Find where the given text appears and provide that cell's center as [x, y] coordinate. 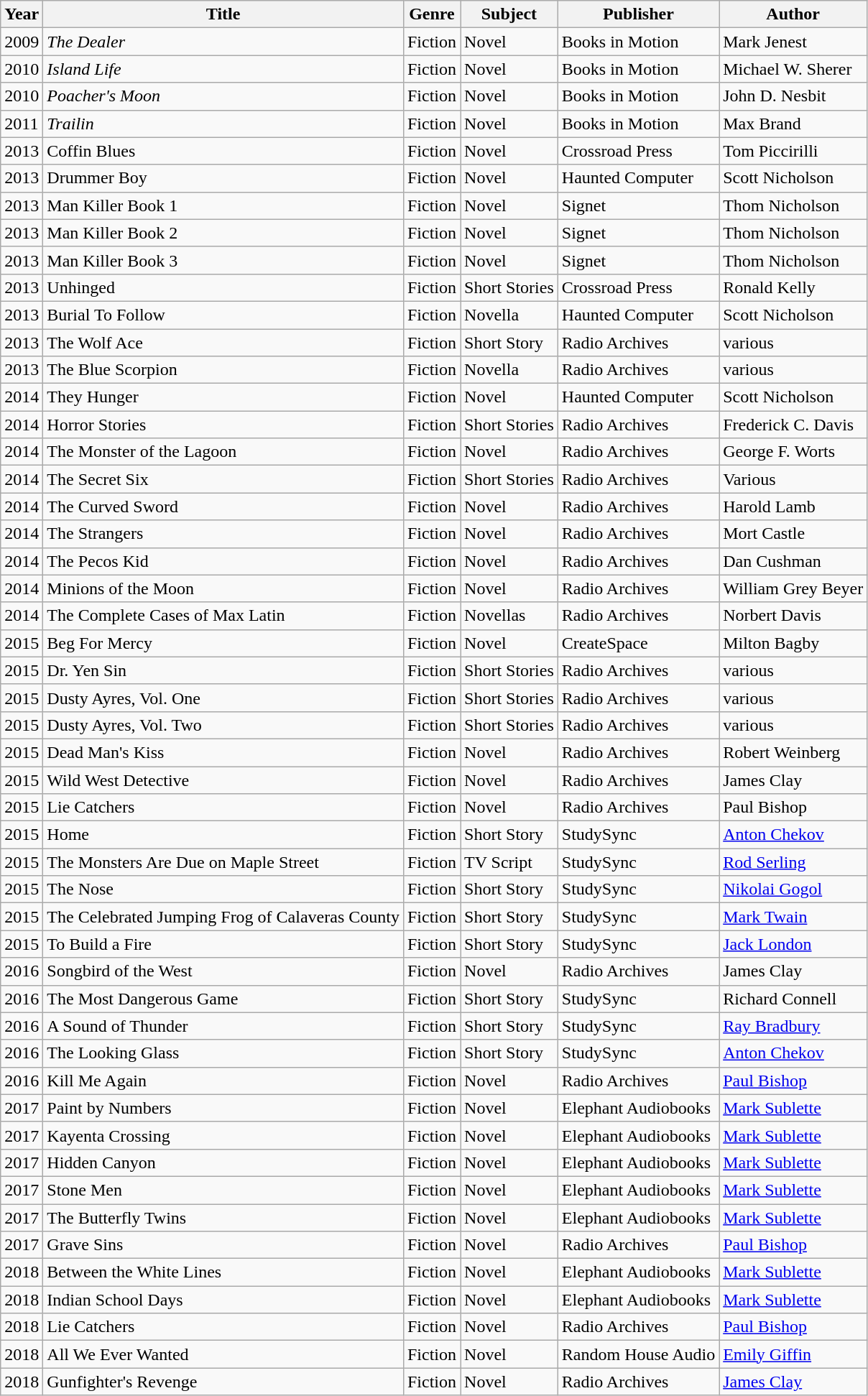
Kill Me Again [223, 1081]
Robert Weinberg [793, 752]
Frederick C. Davis [793, 425]
The Complete Cases of Max Latin [223, 616]
Mark Twain [793, 917]
Songbird of the West [223, 971]
Man Killer Book 1 [223, 205]
Coffin Blues [223, 151]
Hidden Canyon [223, 1162]
Horror Stories [223, 425]
Emily Giffin [793, 1354]
The Monster of the Lagoon [223, 452]
Mark Jenest [793, 42]
Between the White Lines [223, 1272]
Nikolai Gogol [793, 889]
To Build a Fire [223, 944]
Harold Lamb [793, 507]
Title [223, 14]
Wild West Detective [223, 780]
2011 [22, 124]
Stone Men [223, 1190]
Rod Serling [793, 862]
Unhinged [223, 287]
Trailin [223, 124]
Poacher's Moon [223, 96]
Island Life [223, 69]
Publisher [638, 14]
Dead Man's Kiss [223, 752]
The Nose [223, 889]
Dusty Ayres, Vol. One [223, 698]
Ronald Kelly [793, 287]
Jack London [793, 944]
Beg For Mercy [223, 643]
The Dealer [223, 42]
The Secret Six [223, 479]
Michael W. Sherer [793, 69]
CreateSpace [638, 643]
Year [22, 14]
Genre [431, 14]
The Celebrated Jumping Frog of Calaveras County [223, 917]
TV Script [509, 862]
Home [223, 835]
Gunfighter's Revenge [223, 1382]
A Sound of Thunder [223, 1026]
The Monsters Are Due on Maple Street [223, 862]
The Blue Scorpion [223, 370]
Dusty Ayres, Vol. Two [223, 725]
William Grey Beyer [793, 588]
Kayenta Crossing [223, 1135]
All We Ever Wanted [223, 1354]
Paint by Numbers [223, 1108]
Norbert Davis [793, 616]
They Hunger [223, 397]
Random House Audio [638, 1354]
The Curved Sword [223, 507]
Novellas [509, 616]
Man Killer Book 3 [223, 260]
Mort Castle [793, 534]
The Wolf Ace [223, 343]
Ray Bradbury [793, 1026]
2009 [22, 42]
Richard Connell [793, 999]
The Most Dangerous Game [223, 999]
The Pecos Kid [223, 561]
Burial To Follow [223, 315]
Subject [509, 14]
Tom Piccirilli [793, 151]
The Butterfly Twins [223, 1218]
Minions of the Moon [223, 588]
Dan Cushman [793, 561]
Grave Sins [223, 1245]
Milton Bagby [793, 643]
Various [793, 479]
Author [793, 14]
The Looking Glass [223, 1053]
Indian School Days [223, 1300]
John D. Nesbit [793, 96]
Max Brand [793, 124]
Drummer Boy [223, 178]
Dr. Yen Sin [223, 670]
Man Killer Book 2 [223, 233]
The Strangers [223, 534]
George F. Worts [793, 452]
